Scan for the cell matching the given text and deliver its (x, y) coordinate at center. 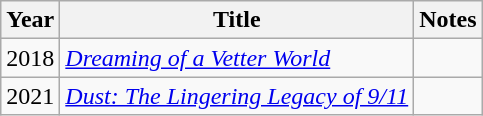
Year (30, 20)
2018 (30, 58)
2021 (30, 96)
Dreaming of a Vetter World (237, 58)
Notes (448, 20)
Title (237, 20)
Dust: The Lingering Legacy of 9/11 (237, 96)
